Determine the (x, y) coordinate at the center of the cell enclosing the given text.  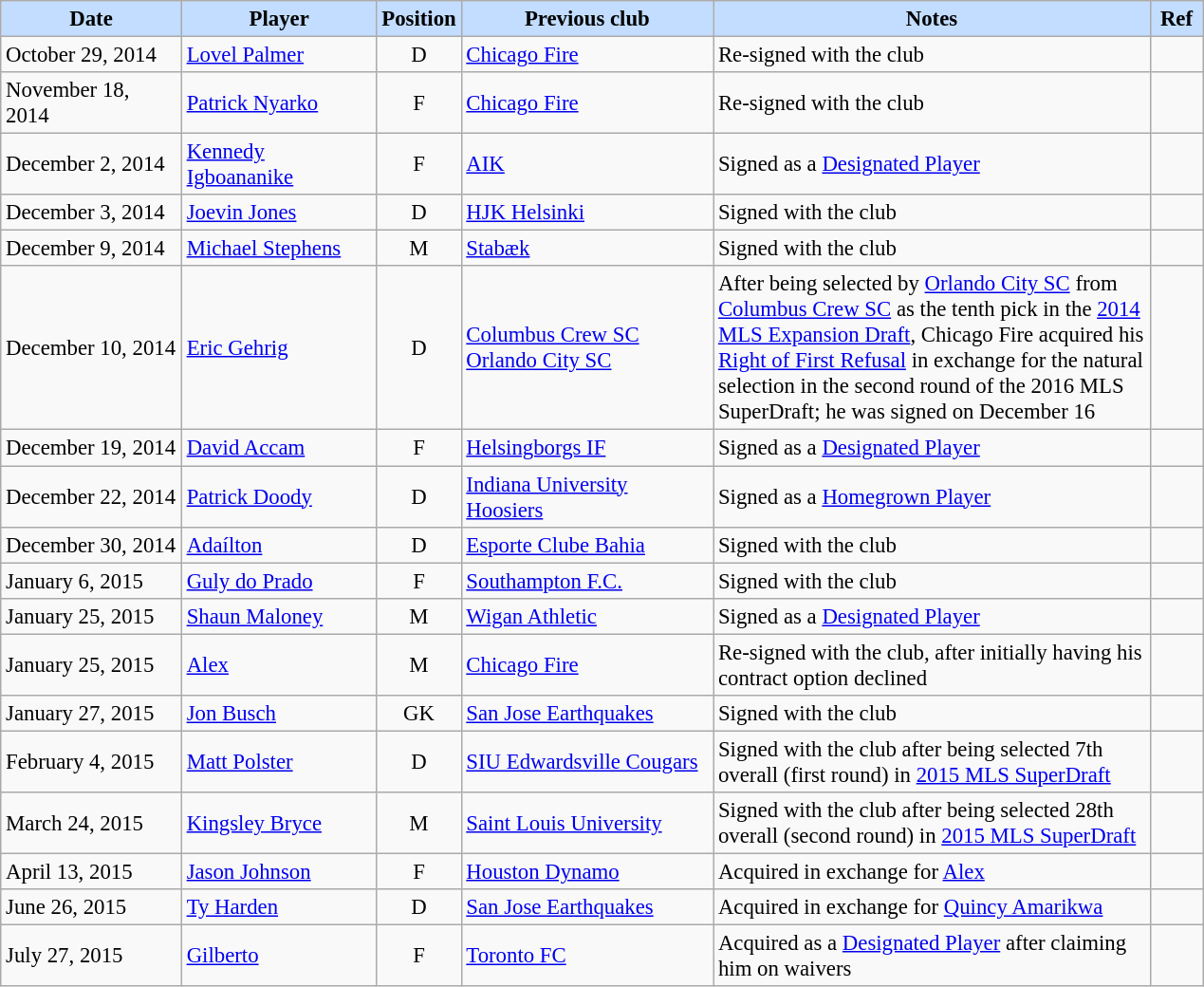
December 22, 2014 (91, 497)
April 13, 2015 (91, 871)
December 19, 2014 (91, 448)
Patrick Doody (279, 497)
AIK (587, 165)
Signed as a Homegrown Player (932, 497)
SIU Edwardsville Cougars (587, 761)
HJK Helsinki (587, 213)
November 18, 2014 (91, 102)
December 9, 2014 (91, 249)
GK (419, 714)
Adaílton (279, 545)
Date (91, 19)
Alex (279, 664)
January 6, 2015 (91, 581)
Position (419, 19)
February 4, 2015 (91, 761)
Ref (1176, 19)
Esporte Clube Bahia (587, 545)
Saint Louis University (587, 824)
Player (279, 19)
Wigan Athletic (587, 616)
Helsingborgs IF (587, 448)
Acquired in exchange for Alex (932, 871)
Previous club (587, 19)
Stabæk (587, 249)
Signed with the club after being selected 28th overall (second round) in 2015 MLS SuperDraft (932, 824)
Patrick Nyarko (279, 102)
Re-signed with the club, after initially having his contract option declined (932, 664)
Guly do Prado (279, 581)
Gilberto (279, 957)
December 10, 2014 (91, 347)
July 27, 2015 (91, 957)
Joevin Jones (279, 213)
March 24, 2015 (91, 824)
Lovel Palmer (279, 55)
Jason Johnson (279, 871)
Shaun Maloney (279, 616)
Acquired in exchange for Quincy Amarikwa (932, 907)
David Accam (279, 448)
Columbus Crew SC Orlando City SC (587, 347)
Eric Gehrig (279, 347)
December 3, 2014 (91, 213)
Michael Stephens (279, 249)
December 2, 2014 (91, 165)
Indiana University Hoosiers (587, 497)
Houston Dynamo (587, 871)
Toronto FC (587, 957)
Signed with the club after being selected 7th overall (first round) in 2015 MLS SuperDraft (932, 761)
June 26, 2015 (91, 907)
Jon Busch (279, 714)
Kingsley Bryce (279, 824)
December 30, 2014 (91, 545)
Ty Harden (279, 907)
October 29, 2014 (91, 55)
Acquired as a Designated Player after claiming him on waivers (932, 957)
Matt Polster (279, 761)
January 27, 2015 (91, 714)
Kennedy Igboananike (279, 165)
Notes (932, 19)
Southampton F.C. (587, 581)
